Capture the cell that displays the provided text and extract its [X, Y] central coordinate. 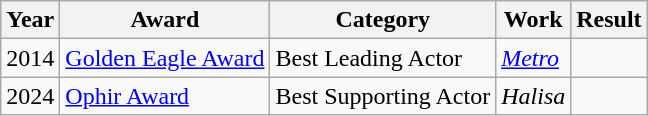
Year [30, 20]
Ophir Award [165, 96]
Result [609, 20]
Best Leading Actor [383, 58]
Halisa [534, 96]
2024 [30, 96]
Golden Eagle Award [165, 58]
2014 [30, 58]
Category [383, 20]
Best Supporting Actor [383, 96]
Metro [534, 58]
Work [534, 20]
Award [165, 20]
